Provide the [X, Y] coordinate of the cell's center where the given text is located.  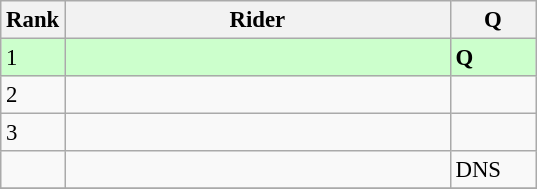
3 [33, 133]
Rank [33, 20]
Rider [258, 20]
2 [33, 95]
DNS [493, 170]
1 [33, 58]
